From the cell containing the given text, extract its center point as (X, Y) coordinate. 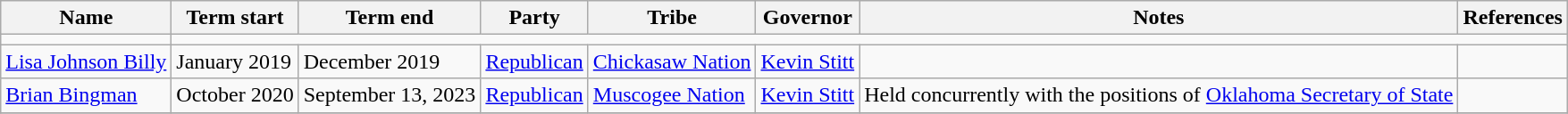
December 2019 (390, 61)
Governor (808, 18)
Lisa Johnson Billy (86, 61)
Tribe (672, 18)
Name (86, 18)
Chickasaw Nation (672, 61)
Term start (235, 18)
Party (534, 18)
Term end (390, 18)
Notes (1159, 18)
Muscogee Nation (672, 95)
References (1513, 18)
Brian Bingman (86, 95)
Held concurrently with the positions of Oklahoma Secretary of State (1159, 95)
January 2019 (235, 61)
September 13, 2023 (390, 95)
October 2020 (235, 95)
